Detect which cell encompasses the target text, then output its (X, Y) center coordinate. 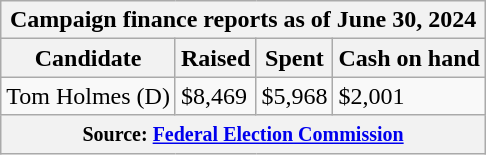
Tom Holmes (D) (88, 96)
Source: Federal Election Commission (244, 134)
Spent (294, 58)
$5,968 (294, 96)
$8,469 (215, 96)
$2,001 (409, 96)
Candidate (88, 58)
Raised (215, 58)
Cash on hand (409, 58)
Campaign finance reports as of June 30, 2024 (244, 20)
